Capture the cell that displays the provided text and extract its [x, y] central coordinate. 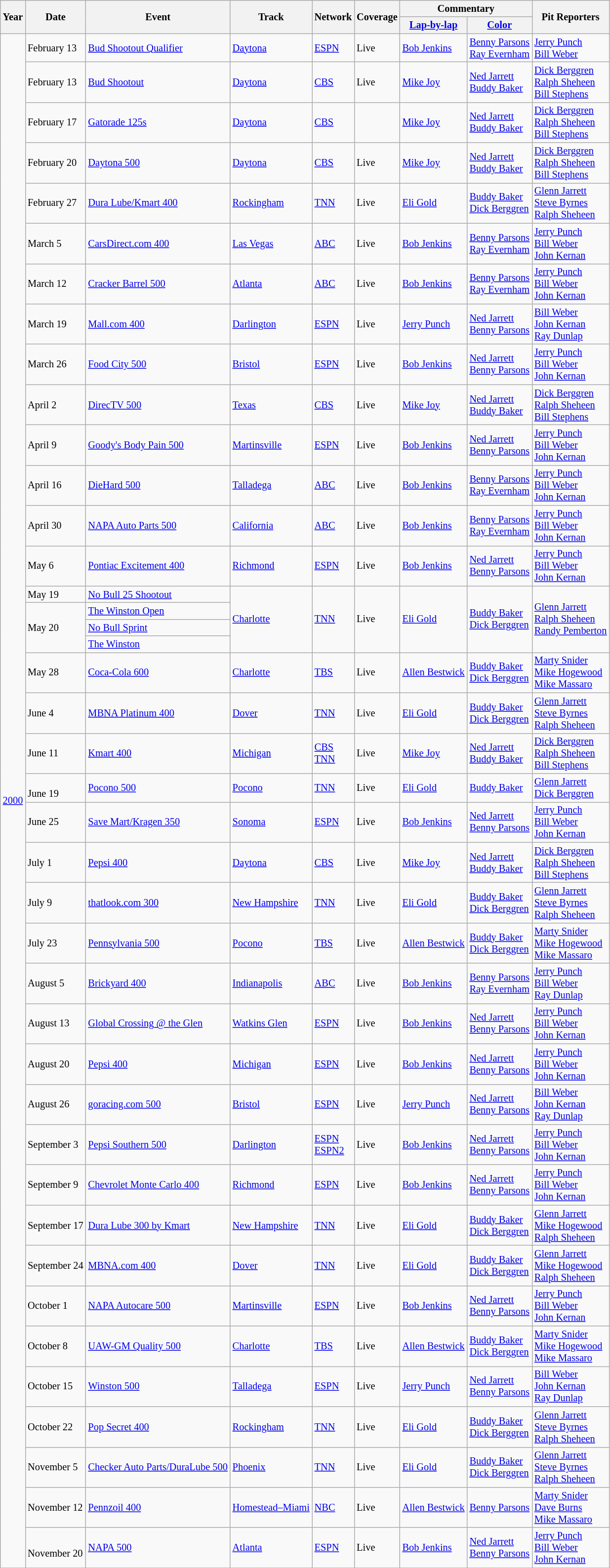
October 1 [55, 1306]
UAW-GM Quality 500 [158, 1346]
Pontiac Excitement 400 [158, 566]
June 4 [55, 713]
Network [333, 17]
April 2 [55, 405]
May 19 [55, 594]
Bud Shootout [158, 82]
DirecTV 500 [158, 405]
Lap-by-lap [434, 25]
Jerry Punch Bill Weber [570, 48]
Dura Lube/Kmart 400 [158, 203]
Brickyard 400 [158, 983]
April 16 [55, 485]
Chevrolet Monte Carlo 400 [158, 1185]
November 5 [55, 1467]
Save Mart/Kragen 350 [158, 822]
October 8 [55, 1346]
February 17 [55, 122]
August 5 [55, 983]
March 12 [55, 284]
DieHard 500 [158, 485]
MBNA.com 400 [158, 1265]
No Bull Sprint [158, 627]
Glenn Jarrett Dick Berggren [570, 787]
Mall.com 400 [158, 324]
Pop Secret 400 [158, 1427]
NBC [333, 1507]
CBS TNN [333, 753]
Checker Auto Parts/DuraLube 500 [158, 1467]
Year [13, 17]
February 27 [55, 203]
goracing.com 500 [158, 1104]
May 28 [55, 672]
Watkins Glen [271, 1023]
Pocono 500 [158, 787]
March 26 [55, 364]
NAPA Auto Parts 500 [158, 526]
Daytona 500 [158, 163]
Phoenix [271, 1467]
California [271, 526]
NAPA Autocare 500 [158, 1306]
March 5 [55, 243]
ESPNESPN2 [333, 1144]
Pennsylvania 500 [158, 943]
Bud Shootout Qualifier [158, 48]
March 19 [55, 324]
July 1 [55, 862]
Commentary [466, 8]
May 20 [55, 627]
Date [55, 17]
Global Crossing @ the Glen [158, 1023]
September 3 [55, 1144]
May 6 [55, 566]
February 20 [55, 163]
Texas [271, 405]
Indianapolis [271, 983]
Benny Parsons [500, 1507]
Buddy Baker [500, 787]
September 9 [55, 1185]
August 26 [55, 1104]
August 20 [55, 1064]
Jerry Punch Bill Weber Ray Dunlap [570, 983]
Coverage [377, 17]
April 30 [55, 526]
Food City 500 [158, 364]
June 11 [55, 753]
April 9 [55, 445]
Track [271, 17]
CarsDirect.com 400 [158, 243]
June 25 [55, 822]
Kmart 400 [158, 753]
Event [158, 17]
Gatorade 125s [158, 122]
July 23 [55, 943]
NAPA 500 [158, 1548]
October 22 [55, 1427]
Pepsi Southern 500 [158, 1144]
2000 [13, 801]
Marty Snider Dave Burns Mike Massaro [570, 1507]
Winston 500 [158, 1386]
August 13 [55, 1023]
Las Vegas [271, 243]
September 24 [55, 1265]
Sonoma [271, 822]
Goody's Body Pain 500 [158, 445]
September 17 [55, 1225]
No Bull 25 Shootout [158, 594]
November 20 [55, 1548]
Dura Lube 300 by Kmart [158, 1225]
The Winston Open [158, 611]
thatlook.com 300 [158, 902]
MBNA Platinum 400 [158, 713]
July 9 [55, 902]
Color [500, 25]
Glenn Jarrett Ralph Sheheen Randy Pemberton [570, 619]
Coca-Cola 600 [158, 672]
Pit Reporters [570, 17]
Cracker Barrel 500 [158, 284]
The Winston [158, 644]
June 19 [55, 787]
Pennzoil 400 [158, 1507]
October 15 [55, 1386]
November 12 [55, 1507]
Homestead–Miami [271, 1507]
